Locate the cell with the specified text and output its (x, y) center coordinate. 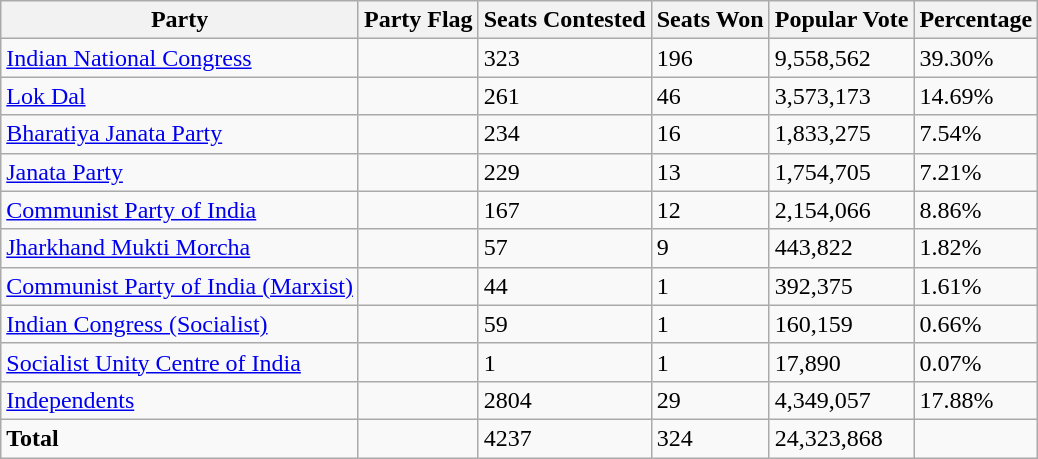
44 (564, 286)
59 (564, 324)
24,323,868 (842, 438)
4,349,057 (842, 400)
323 (564, 58)
46 (710, 96)
Jharkhand Mukti Morcha (180, 248)
2,154,066 (842, 210)
Total (180, 438)
8.86% (976, 210)
160,159 (842, 324)
Percentage (976, 20)
Party (180, 20)
Janata Party (180, 172)
196 (710, 58)
9 (710, 248)
Indian National Congress (180, 58)
234 (564, 134)
Independents (180, 400)
Bharatiya Janata Party (180, 134)
1.82% (976, 248)
14.69% (976, 96)
17.88% (976, 400)
0.66% (976, 324)
7.54% (976, 134)
29 (710, 400)
7.21% (976, 172)
1.61% (976, 286)
12 (710, 210)
Lok Dal (180, 96)
229 (564, 172)
1,754,705 (842, 172)
392,375 (842, 286)
13 (710, 172)
Communist Party of India (Marxist) (180, 286)
1,833,275 (842, 134)
Communist Party of India (180, 210)
324 (710, 438)
17,890 (842, 362)
39.30% (976, 58)
261 (564, 96)
Seats Won (710, 20)
2804 (564, 400)
443,822 (842, 248)
167 (564, 210)
Indian Congress (Socialist) (180, 324)
Seats Contested (564, 20)
9,558,562 (842, 58)
3,573,173 (842, 96)
Party Flag (418, 20)
16 (710, 134)
4237 (564, 438)
57 (564, 248)
Popular Vote (842, 20)
Socialist Unity Centre of India (180, 362)
0.07% (976, 362)
